Identify which cell holds the provided text, then report its (X, Y) central coordinate. 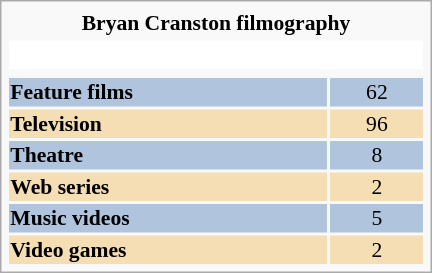
Television (168, 123)
Bryan Cranston filmography (216, 23)
Video games (168, 249)
Web series (168, 186)
Music videos (168, 218)
62 (378, 92)
96 (378, 123)
Theatre (168, 155)
5 (378, 218)
8 (378, 155)
Feature films (168, 92)
